From the cell containing the given text, extract its center point as [X, Y] coordinate. 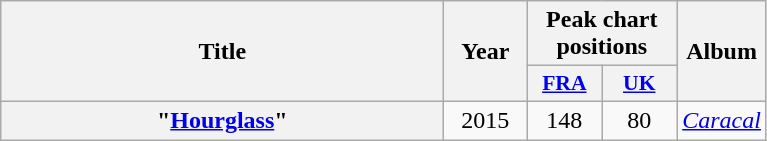
2015 [486, 120]
UK [640, 84]
Peak chart positions [602, 34]
Title [222, 52]
FRA [564, 84]
Year [486, 52]
148 [564, 120]
Album [722, 52]
"Hourglass" [222, 120]
Caracal [722, 120]
80 [640, 120]
